Capture the cell that displays the provided text and extract its (x, y) central coordinate. 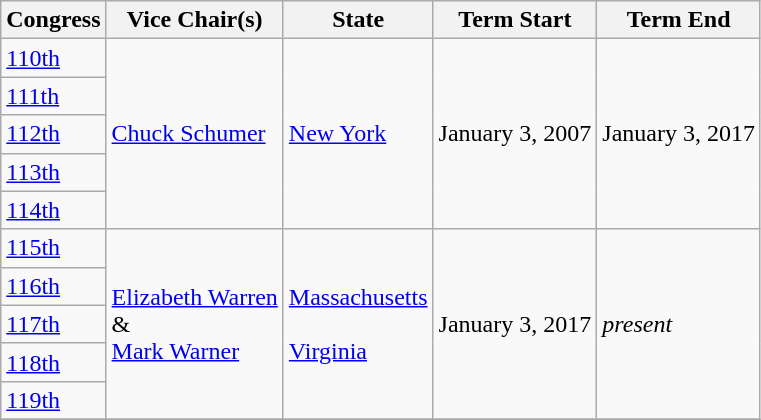
114th (54, 210)
118th (54, 362)
present (679, 324)
Chuck Schumer (194, 134)
113th (54, 172)
New York (358, 134)
Elizabeth Warren&Mark Warner (194, 324)
MassachusettsVirginia (358, 324)
116th (54, 286)
January 3, 2007 (515, 134)
115th (54, 248)
117th (54, 324)
Vice Chair(s) (194, 20)
Congress (54, 20)
110th (54, 58)
112th (54, 134)
119th (54, 400)
State (358, 20)
Term End (679, 20)
111th (54, 96)
Term Start (515, 20)
